Detect which cell encompasses the target text, then output its (X, Y) center coordinate. 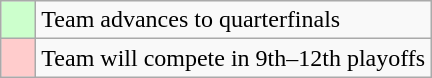
Team will compete in 9th–12th playoffs (234, 58)
Team advances to quarterfinals (234, 20)
